Determine the [X, Y] coordinate at the center of the cell enclosing the given text.  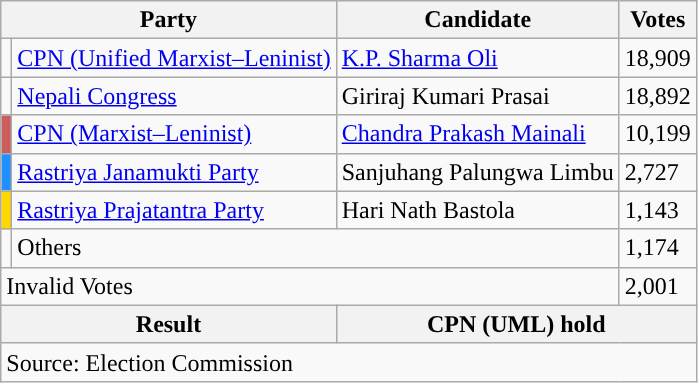
Rastriya Prajatantra Party [174, 210]
CPN (Unified Marxist–Leninist) [174, 58]
Invalid Votes [310, 286]
18,892 [658, 96]
Giriraj Kumari Prasai [478, 96]
K.P. Sharma Oli [478, 58]
Hari Nath Bastola [478, 210]
Candidate [478, 20]
Sanjuhang Palungwa Limbu [478, 172]
18,909 [658, 58]
CPN (Marxist–Leninist) [174, 134]
1,174 [658, 248]
10,199 [658, 134]
Source: Election Commission [349, 362]
Chandra Prakash Mainali [478, 134]
Votes [658, 20]
Result [168, 324]
Nepali Congress [174, 96]
1,143 [658, 210]
CPN (UML) hold [516, 324]
2,727 [658, 172]
Party [168, 20]
Rastriya Janamukti Party [174, 172]
2,001 [658, 286]
Others [316, 248]
